Return the (X, Y) coordinate for the center point of the cell that contains the specified text.  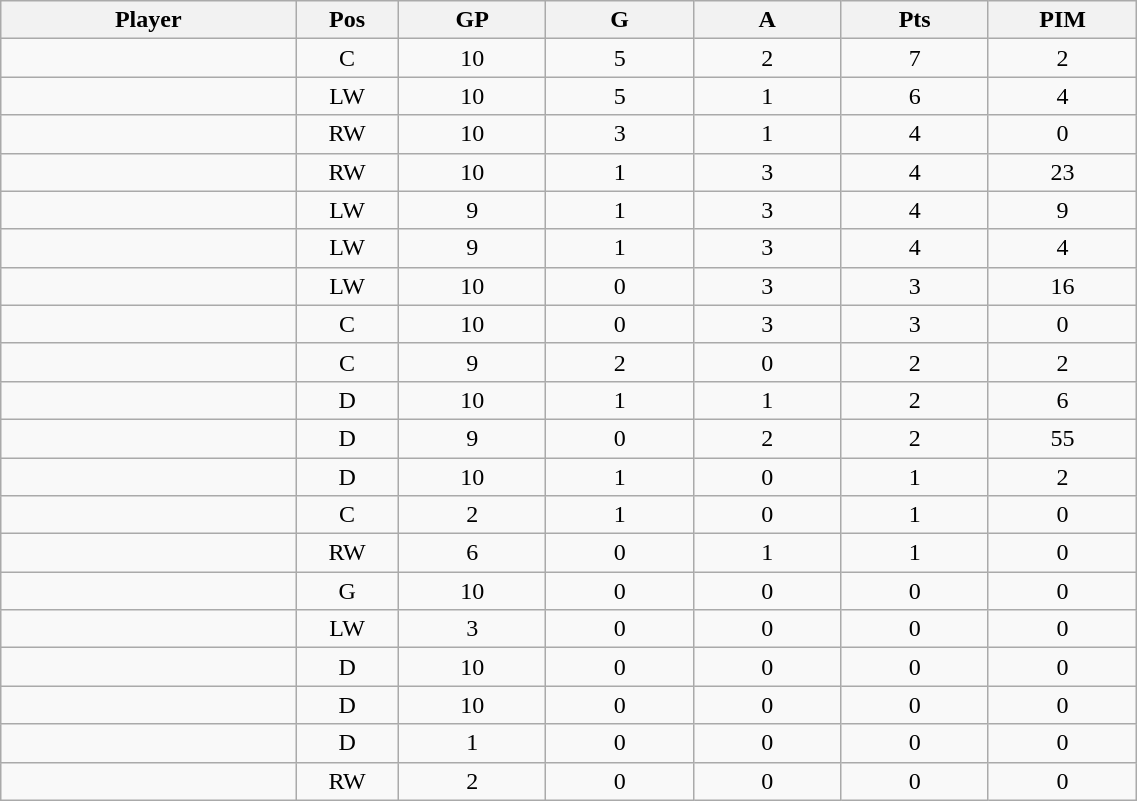
GP (472, 20)
A (766, 20)
Pos (348, 20)
Player (148, 20)
16 (1062, 286)
PIM (1062, 20)
7 (914, 58)
55 (1062, 438)
Pts (914, 20)
23 (1062, 172)
